Output the [x, y] coordinate of the center of the cell containing the given text.  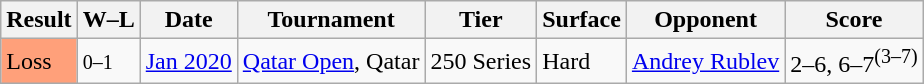
Score [854, 20]
2–6, 6–7(3–7) [854, 62]
Hard [582, 62]
W–L [108, 20]
Date [188, 20]
Surface [582, 20]
Qatar Open, Qatar [331, 62]
Jan 2020 [188, 62]
250 Series [481, 62]
0–1 [108, 62]
Tournament [331, 20]
Tier [481, 20]
Andrey Rublev [705, 62]
Opponent [705, 20]
Result [39, 20]
Loss [39, 62]
